Scan for the cell matching the given text and deliver its [X, Y] coordinate at center. 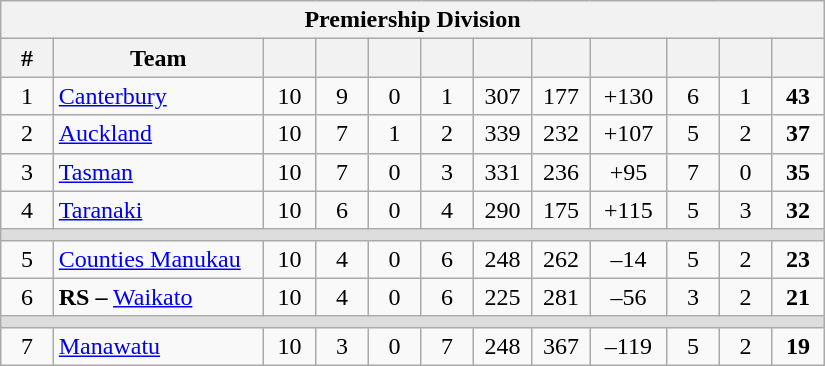
# [27, 58]
177 [561, 96]
Canterbury [158, 96]
367 [561, 346]
RS – Waikato [158, 297]
281 [561, 297]
307 [502, 96]
Manawatu [158, 346]
Tasman [158, 172]
37 [798, 134]
+130 [628, 96]
–56 [628, 297]
Team [158, 58]
225 [502, 297]
331 [502, 172]
+115 [628, 210]
232 [561, 134]
9 [342, 96]
–119 [628, 346]
290 [502, 210]
19 [798, 346]
35 [798, 172]
43 [798, 96]
32 [798, 210]
262 [561, 259]
Counties Manukau [158, 259]
175 [561, 210]
+95 [628, 172]
236 [561, 172]
23 [798, 259]
Auckland [158, 134]
Taranaki [158, 210]
+107 [628, 134]
Premiership Division [413, 20]
21 [798, 297]
339 [502, 134]
–14 [628, 259]
